Provide the (x, y) coordinate of the cell's center where the given text is located.  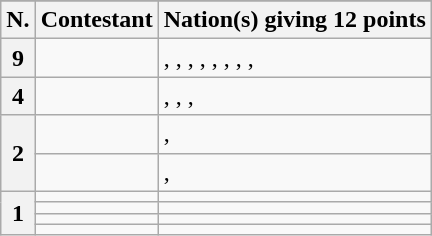
2 (18, 153)
9 (18, 58)
4 (18, 96)
, , , (294, 96)
, , , , , , , , (294, 58)
1 (18, 213)
Nation(s) giving 12 points (294, 20)
N. (18, 20)
Contestant (96, 20)
